Pinpoint the cell where the given text exists, returning its [x, y] midpoint coordinate. 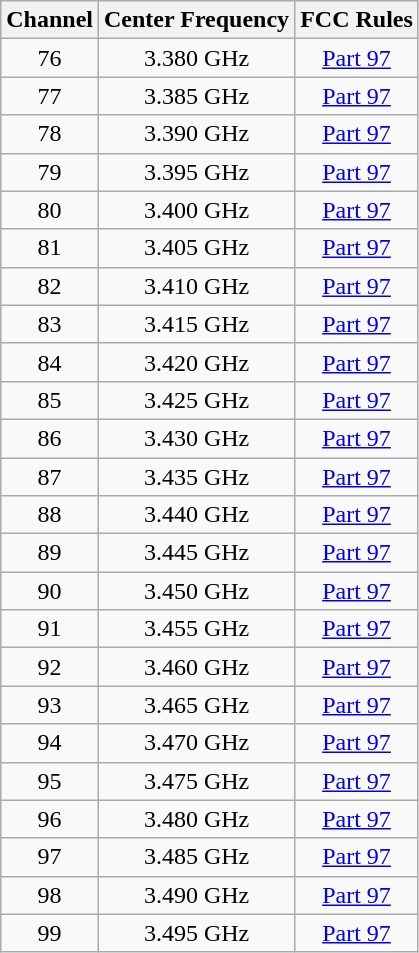
3.485 GHz [197, 857]
85 [50, 400]
3.475 GHz [197, 781]
3.445 GHz [197, 553]
3.400 GHz [197, 210]
78 [50, 134]
FCC Rules [357, 20]
Center Frequency [197, 20]
99 [50, 933]
3.380 GHz [197, 58]
3.460 GHz [197, 667]
97 [50, 857]
3.480 GHz [197, 819]
88 [50, 515]
79 [50, 172]
84 [50, 362]
3.470 GHz [197, 743]
86 [50, 438]
3.405 GHz [197, 248]
3.425 GHz [197, 400]
3.435 GHz [197, 477]
3.495 GHz [197, 933]
3.440 GHz [197, 515]
87 [50, 477]
95 [50, 781]
89 [50, 553]
92 [50, 667]
3.465 GHz [197, 705]
76 [50, 58]
91 [50, 629]
98 [50, 895]
3.390 GHz [197, 134]
3.490 GHz [197, 895]
3.450 GHz [197, 591]
3.410 GHz [197, 286]
3.420 GHz [197, 362]
96 [50, 819]
94 [50, 743]
3.395 GHz [197, 172]
81 [50, 248]
3.430 GHz [197, 438]
80 [50, 210]
3.415 GHz [197, 324]
3.385 GHz [197, 96]
3.455 GHz [197, 629]
Channel [50, 20]
83 [50, 324]
90 [50, 591]
82 [50, 286]
77 [50, 96]
93 [50, 705]
